Scan for the cell matching the given text and deliver its [x, y] coordinate at center. 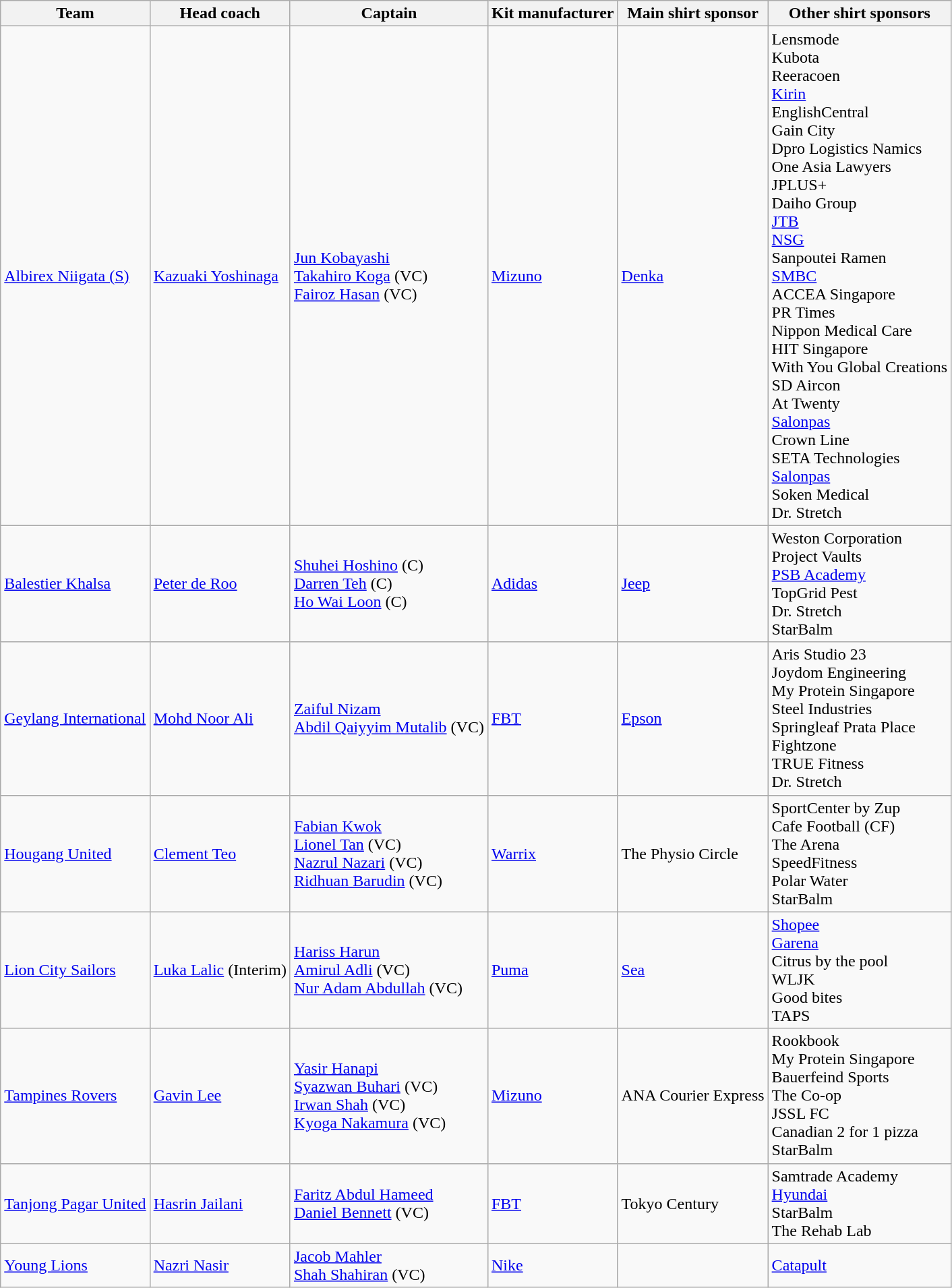
Epson [693, 719]
SportCenter by Zup Cafe Football (CF) The Arena SpeedFitness Polar Water StarBalm [859, 854]
Balestier Khalsa [76, 584]
Sea [693, 970]
Nazri Nasir [220, 1265]
Lion City Sailors [76, 970]
Hasrin Jailani [220, 1203]
Warrix [553, 854]
Puma [553, 970]
Mohd Noor Ali [220, 719]
Fabian Kwok Lionel Tan (VC) Nazrul Nazari (VC) Ridhuan Barudin (VC) [388, 854]
Catapult [859, 1265]
Tanjong Pagar United [76, 1203]
Luka Lalic (Interim) [220, 970]
Albirex Niigata (S) [76, 276]
Peter de Roo [220, 584]
Aris Studio 23 Joydom Engineering My Protein Singapore Steel Industries Springleaf Prata Place Fightzone TRUE Fitness Dr. Stretch [859, 719]
Hougang United [76, 854]
Weston Corporation Project Vaults PSB Academy TopGrid Pest Dr. Stretch StarBalm [859, 584]
Team [76, 13]
Jun Kobayashi Takahiro Koga (VC) Fairoz Hasan (VC) [388, 276]
Young Lions [76, 1265]
Rookbook My Protein Singapore Bauerfeind Sports The Co-op JSSL FC Canadian 2 for 1 pizza StarBalm [859, 1096]
Samtrade Academy Hyundai StarBalm The Rehab Lab [859, 1203]
Head coach [220, 13]
Nike [553, 1265]
Jeep [693, 584]
Captain [388, 13]
Adidas [553, 584]
Main shirt sponsor [693, 13]
Jacob Mahler Shah Shahiran (VC) [388, 1265]
Shopee Garena Citrus by the pool WLJK Good bites TAPS [859, 970]
Hariss Harun Amirul Adli (VC) Nur Adam Abdullah (VC) [388, 970]
Geylang International [76, 719]
Yasir Hanapi Syazwan Buhari (VC) Irwan Shah (VC) Kyoga Nakamura (VC) [388, 1096]
Denka [693, 276]
ANA Courier Express [693, 1096]
Tampines Rovers [76, 1096]
Shuhei Hoshino (C) Darren Teh (C) Ho Wai Loon (C) [388, 584]
Kit manufacturer [553, 13]
Tokyo Century [693, 1203]
Clement Teo [220, 854]
Gavin Lee [220, 1096]
The Physio Circle [693, 854]
Kazuaki Yoshinaga [220, 276]
Other shirt sponsors [859, 13]
Zaiful Nizam Abdil Qaiyyim Mutalib (VC) [388, 719]
Faritz Abdul Hameed Daniel Bennett (VC) [388, 1203]
